Detect which cell encompasses the target text, then output its [X, Y] center coordinate. 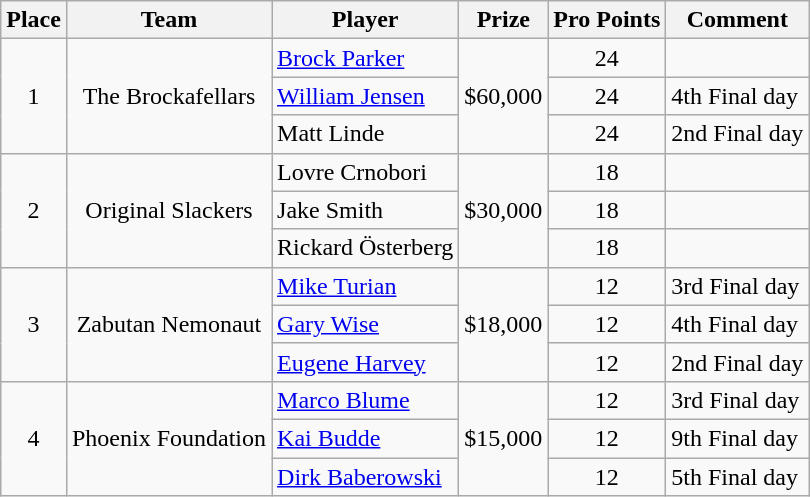
Rickard Österberg [366, 248]
4 [34, 438]
William Jensen [366, 96]
Eugene Harvey [366, 362]
Place [34, 20]
$15,000 [504, 438]
3 [34, 324]
Dirk Baberowski [366, 477]
$60,000 [504, 96]
$30,000 [504, 210]
$18,000 [504, 324]
Kai Budde [366, 438]
Comment [738, 20]
Phoenix Foundation [168, 438]
2 [34, 210]
Jake Smith [366, 210]
Gary Wise [366, 324]
The Brockafellars [168, 96]
Team [168, 20]
Mike Turian [366, 286]
Player [366, 20]
Prize [504, 20]
Pro Points [607, 20]
Matt Linde [366, 134]
9th Final day [738, 438]
Marco Blume [366, 400]
5th Final day [738, 477]
Zabutan Nemonaut [168, 324]
1 [34, 96]
Lovre Crnobori [366, 172]
Brock Parker [366, 58]
Original Slackers [168, 210]
